Extract the (X, Y) coordinate from the center of the cell holding the provided text.  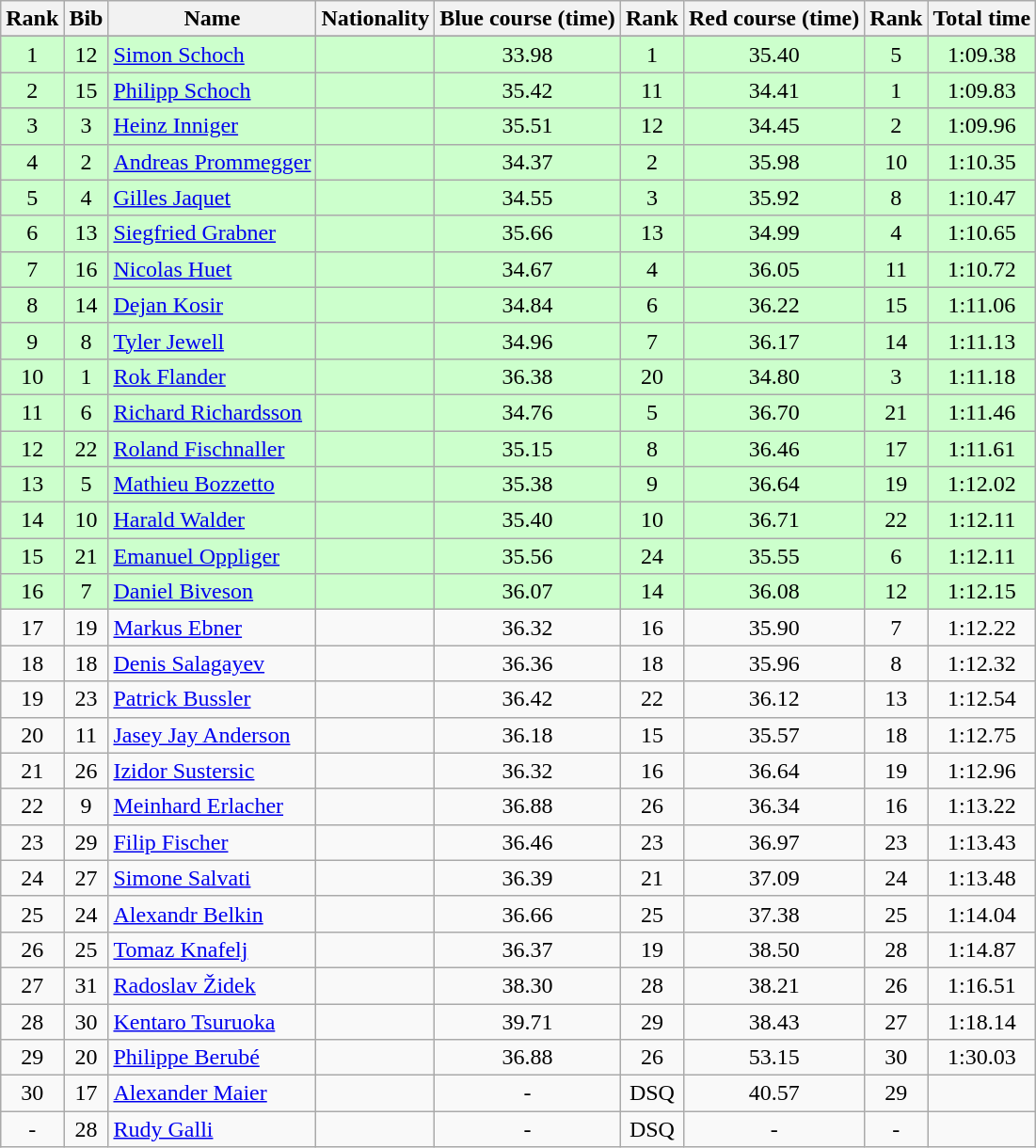
Markus Ebner (213, 628)
1:11.18 (982, 376)
38.50 (773, 949)
Bib (87, 19)
35.38 (528, 485)
Harald Walder (213, 520)
36.39 (528, 878)
1:09.38 (982, 55)
Tomaz Knafelj (213, 949)
35.98 (773, 162)
34.41 (773, 90)
Siegfried Grabner (213, 233)
38.43 (773, 1021)
34.96 (528, 341)
Richard Richardsson (213, 412)
35.42 (528, 90)
34.76 (528, 412)
1:13.48 (982, 878)
Simon Schoch (213, 55)
1:12.96 (982, 771)
Total time (982, 19)
1:10.35 (982, 162)
1:12.22 (982, 628)
Simone Salvati (213, 878)
Denis Salagayev (213, 663)
35.55 (773, 556)
1:12.15 (982, 592)
38.30 (528, 985)
1:16.51 (982, 985)
34.55 (528, 198)
Filip Fischer (213, 842)
Alexandr Belkin (213, 914)
36.08 (773, 592)
Blue course (time) (528, 19)
Jasey Jay Anderson (213, 735)
34.37 (528, 162)
36.17 (773, 341)
Roland Fischnaller (213, 449)
1:13.22 (982, 806)
1:13.43 (982, 842)
34.45 (773, 126)
36.97 (773, 842)
38.21 (773, 985)
1:12.32 (982, 663)
36.05 (773, 269)
36.66 (528, 914)
Gilles Jaquet (213, 198)
36.70 (773, 412)
1:14.87 (982, 949)
31 (87, 985)
36.36 (528, 663)
37.09 (773, 878)
Philipp Schoch (213, 90)
36.42 (528, 699)
36.38 (528, 376)
Alexander Maier (213, 1093)
40.57 (773, 1093)
35.51 (528, 126)
Heinz Inniger (213, 126)
35.56 (528, 556)
1:10.47 (982, 198)
Rok Flander (213, 376)
Red course (time) (773, 19)
35.96 (773, 663)
1:11.06 (982, 305)
1:11.13 (982, 341)
35.90 (773, 628)
Nicolas Huet (213, 269)
1:11.61 (982, 449)
35.15 (528, 449)
36.34 (773, 806)
1:30.03 (982, 1058)
Philippe Berubé (213, 1058)
Izidor Sustersic (213, 771)
1:12.54 (982, 699)
Meinhard Erlacher (213, 806)
34.84 (528, 305)
1:09.96 (982, 126)
Patrick Bussler (213, 699)
1:09.83 (982, 90)
35.66 (528, 233)
35.92 (773, 198)
1:10.72 (982, 269)
Rudy Galli (213, 1129)
34.99 (773, 233)
Kentaro Tsuruoka (213, 1021)
33.98 (528, 55)
1:18.14 (982, 1021)
35.57 (773, 735)
Daniel Biveson (213, 592)
36.71 (773, 520)
Dejan Kosir (213, 305)
34.80 (773, 376)
53.15 (773, 1058)
36.37 (528, 949)
36.12 (773, 699)
Tyler Jewell (213, 341)
Radoslav Židek (213, 985)
Nationality (375, 19)
37.38 (773, 914)
Emanuel Oppliger (213, 556)
36.07 (528, 592)
1:11.46 (982, 412)
Andreas Prommegger (213, 162)
Mathieu Bozzetto (213, 485)
34.67 (528, 269)
36.18 (528, 735)
36.22 (773, 305)
1:12.75 (982, 735)
1:10.65 (982, 233)
39.71 (528, 1021)
Name (213, 19)
1:12.02 (982, 485)
1:14.04 (982, 914)
